Search for the cell housing the specified text and yield its (x, y) center coordinate. 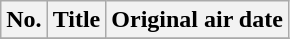
No. (24, 20)
Original air date (198, 20)
Title (76, 20)
